Determine the (X, Y) coordinate at the center of the cell enclosing the given text.  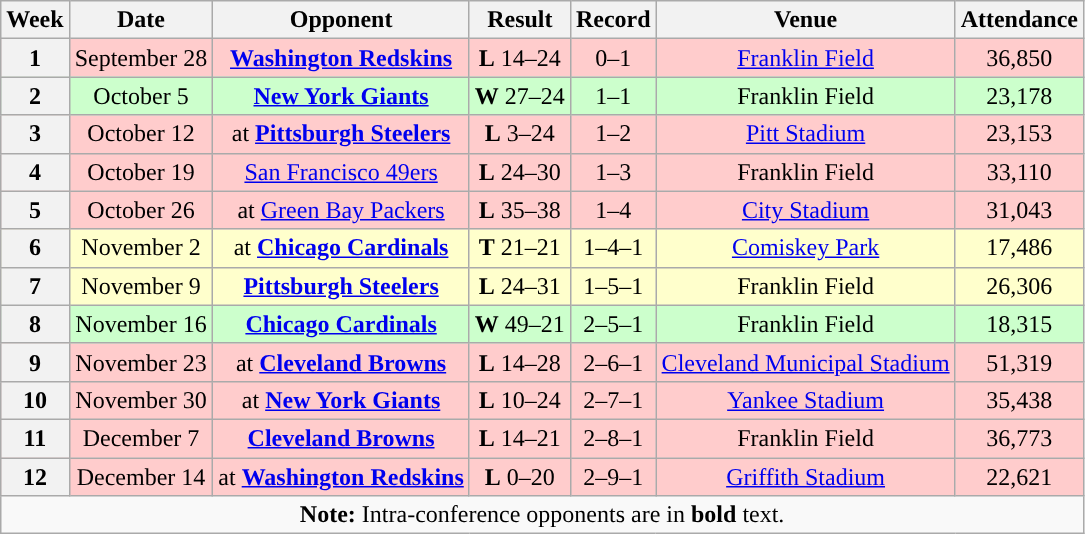
2–7–1 (613, 400)
1–4 (613, 210)
at Pittsburgh Steelers (341, 134)
Yankee Stadium (806, 400)
Result (520, 20)
1–5–1 (613, 286)
Note: Intra-conference opponents are in bold text. (542, 515)
Cleveland Browns (341, 438)
October 19 (141, 172)
26,306 (1019, 286)
City Stadium (806, 210)
Cleveland Municipal Stadium (806, 362)
L 24–30 (520, 172)
November 2 (141, 248)
September 28 (141, 58)
October 5 (141, 96)
December 14 (141, 477)
L 14–21 (520, 438)
2–9–1 (613, 477)
Pitt Stadium (806, 134)
Griffith Stadium (806, 477)
23,153 (1019, 134)
51,319 (1019, 362)
1–2 (613, 134)
at Green Bay Packers (341, 210)
Date (141, 20)
November 30 (141, 400)
L 3–24 (520, 134)
31,043 (1019, 210)
36,850 (1019, 58)
L 0–20 (520, 477)
at Washington Redskins (341, 477)
12 (35, 477)
6 (35, 248)
1–3 (613, 172)
Washington Redskins (341, 58)
November 16 (141, 324)
9 (35, 362)
10 (35, 400)
December 7 (141, 438)
L 14–28 (520, 362)
4 (35, 172)
October 26 (141, 210)
W 27–24 (520, 96)
0–1 (613, 58)
2 (35, 96)
Opponent (341, 20)
2–5–1 (613, 324)
1 (35, 58)
1–1 (613, 96)
at Chicago Cardinals (341, 248)
November 23 (141, 362)
Pittsburgh Steelers (341, 286)
35,438 (1019, 400)
L 35–38 (520, 210)
at Cleveland Browns (341, 362)
5 (35, 210)
Venue (806, 20)
New York Giants (341, 96)
17,486 (1019, 248)
Week (35, 20)
T 21–21 (520, 248)
L 14–24 (520, 58)
2–6–1 (613, 362)
San Francisco 49ers (341, 172)
3 (35, 134)
Comiskey Park (806, 248)
11 (35, 438)
36,773 (1019, 438)
November 9 (141, 286)
33,110 (1019, 172)
8 (35, 324)
at New York Giants (341, 400)
18,315 (1019, 324)
Record (613, 20)
7 (35, 286)
L 24–31 (520, 286)
Chicago Cardinals (341, 324)
L 10–24 (520, 400)
22,621 (1019, 477)
W 49–21 (520, 324)
23,178 (1019, 96)
October 12 (141, 134)
Attendance (1019, 20)
2–8–1 (613, 438)
1–4–1 (613, 248)
